Return the (x, y) coordinate for the center point of the cell that contains the specified text.  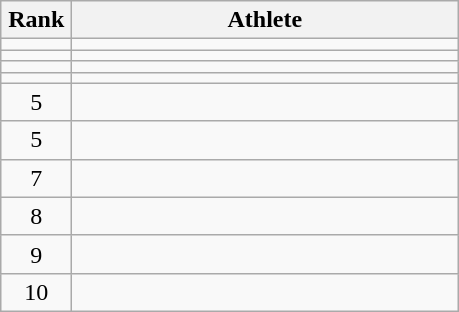
8 (36, 216)
7 (36, 178)
10 (36, 292)
9 (36, 254)
Rank (36, 20)
Athlete (265, 20)
